Capture the cell that displays the provided text and extract its [X, Y] central coordinate. 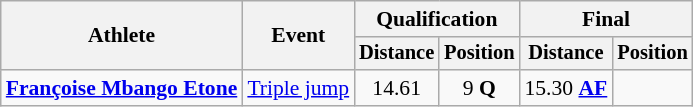
Triple jump [298, 88]
Athlete [122, 36]
Final [606, 19]
Qualification [436, 19]
14.61 [396, 88]
9 Q [479, 88]
Françoise Mbango Etone [122, 88]
Event [298, 36]
15.30 AF [566, 88]
